For the text-containing cell, return its midpoint in [x, y] coordinate format. 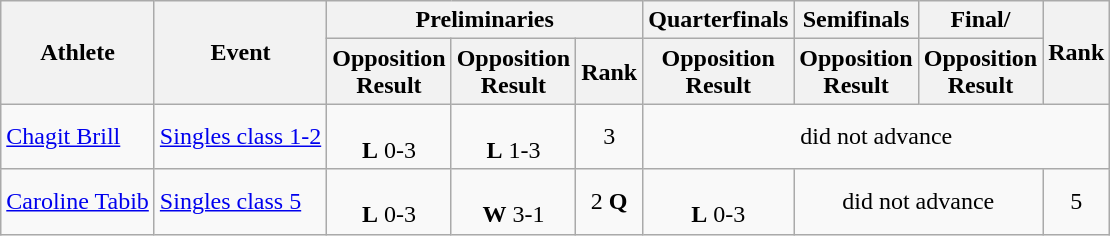
5 [1076, 202]
Caroline Tabib [78, 202]
Singles class 5 [240, 202]
2 Q [610, 202]
3 [610, 136]
Chagit Brill [78, 136]
Quarterfinals [718, 20]
Semifinals [856, 20]
Preliminaries [485, 20]
Event [240, 52]
W 3-1 [513, 202]
Final/ [980, 20]
L 1-3 [513, 136]
Singles class 1-2 [240, 136]
Athlete [78, 52]
